Determine the (x, y) coordinate at the center of the cell enclosing the given text.  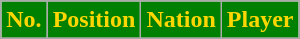
No. (24, 20)
Position (94, 20)
Nation (181, 20)
Player (260, 20)
